Pinpoint the cell where the given text exists, returning its [X, Y] midpoint coordinate. 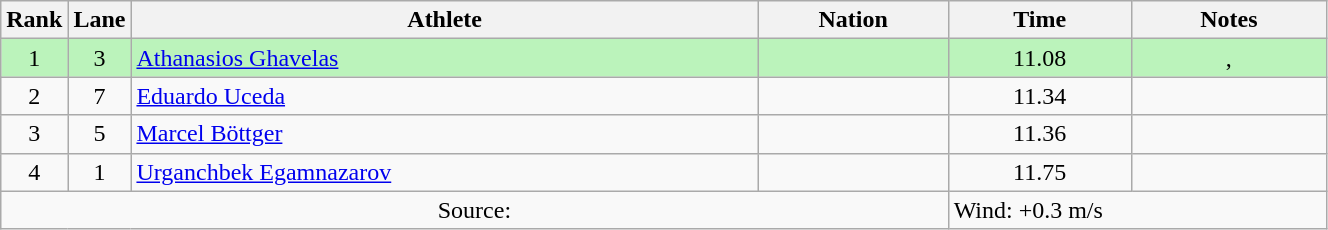
Source: [474, 210]
Athanasios Ghavelas [444, 58]
Marcel Böttger [444, 134]
Notes [1228, 20]
4 [34, 172]
Lane [100, 20]
Urganchbek Egamnazarov [444, 172]
7 [100, 96]
11.36 [1040, 134]
Athlete [444, 20]
11.08 [1040, 58]
11.34 [1040, 96]
5 [100, 134]
11.75 [1040, 172]
Eduardo Uceda [444, 96]
2 [34, 96]
Rank [34, 20]
, [1228, 58]
Time [1040, 20]
Nation [853, 20]
Wind: +0.3 m/s [1137, 210]
